Find where the given text appears and provide that cell's center as [x, y] coordinate. 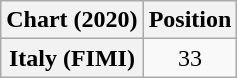
Chart (2020) [72, 20]
Italy (FIMI) [72, 58]
33 [190, 58]
Position [190, 20]
